Return the (x, y) coordinate for the center point of the cell that contains the specified text.  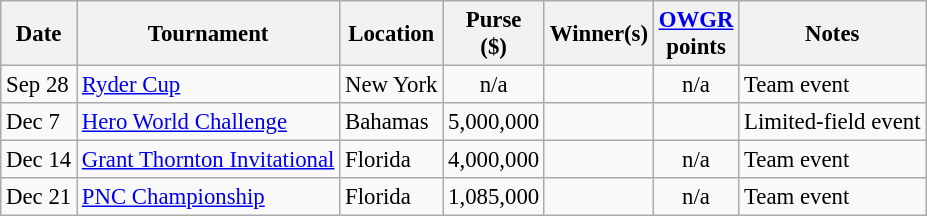
Purse($) (494, 34)
Hero World Challenge (208, 122)
1,085,000 (494, 197)
Grant Thornton Invitational (208, 160)
Dec 14 (39, 160)
Bahamas (392, 122)
Notes (832, 34)
Winner(s) (598, 34)
Location (392, 34)
Dec 7 (39, 122)
Dec 21 (39, 197)
Sep 28 (39, 85)
Ryder Cup (208, 85)
New York (392, 85)
Date (39, 34)
OWGRpoints (696, 34)
Limited-field event (832, 122)
5,000,000 (494, 122)
4,000,000 (494, 160)
PNC Championship (208, 197)
Tournament (208, 34)
